Locate the cell with the specified text and output its (X, Y) center coordinate. 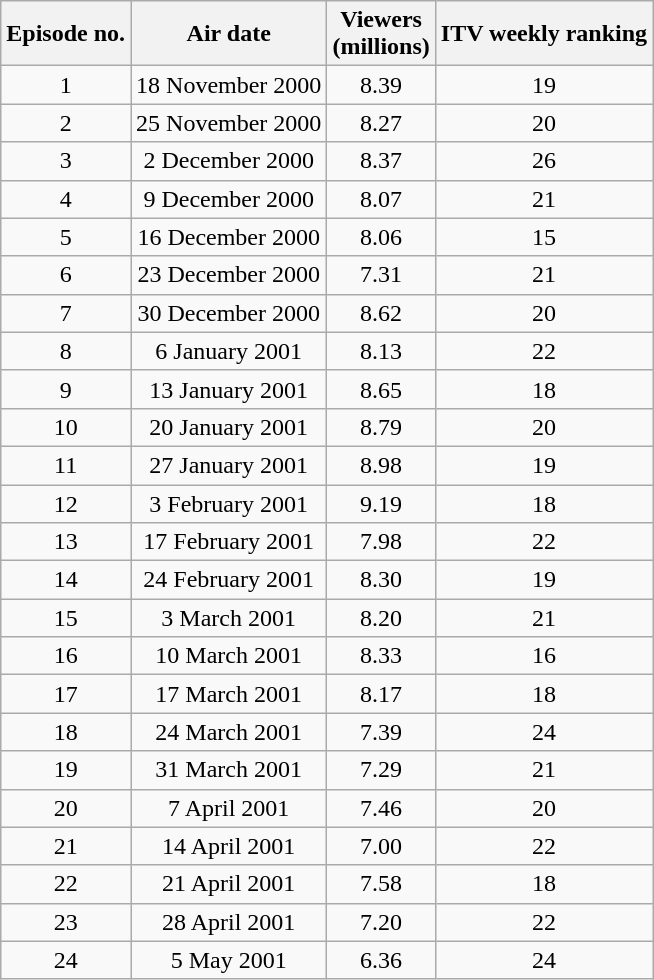
8.98 (381, 465)
24 February 2001 (229, 580)
8.17 (381, 694)
8.65 (381, 389)
12 (66, 503)
23 December 2000 (229, 275)
17 March 2001 (229, 694)
8.07 (381, 199)
13 (66, 542)
2 (66, 123)
18 November 2000 (229, 85)
13 January 2001 (229, 389)
14 (66, 580)
4 (66, 199)
Air date (229, 34)
24 March 2001 (229, 732)
9 (66, 389)
9 December 2000 (229, 199)
3 February 2001 (229, 503)
6.36 (381, 960)
7.46 (381, 808)
ITV weekly ranking (544, 34)
11 (66, 465)
7.00 (381, 846)
23 (66, 922)
8.13 (381, 351)
7 April 2001 (229, 808)
7.39 (381, 732)
10 March 2001 (229, 656)
5 (66, 237)
8.62 (381, 313)
7.98 (381, 542)
16 December 2000 (229, 237)
6 (66, 275)
31 March 2001 (229, 770)
8.27 (381, 123)
7.31 (381, 275)
10 (66, 427)
30 December 2000 (229, 313)
3 (66, 161)
5 May 2001 (229, 960)
20 January 2001 (229, 427)
9.19 (381, 503)
8.20 (381, 618)
7 (66, 313)
17 (66, 694)
7.20 (381, 922)
8.79 (381, 427)
28 April 2001 (229, 922)
Viewers(millions) (381, 34)
8.33 (381, 656)
3 March 2001 (229, 618)
8 (66, 351)
17 February 2001 (229, 542)
8.30 (381, 580)
8.06 (381, 237)
6 January 2001 (229, 351)
14 April 2001 (229, 846)
8.37 (381, 161)
8.39 (381, 85)
1 (66, 85)
25 November 2000 (229, 123)
7.58 (381, 884)
26 (544, 161)
2 December 2000 (229, 161)
7.29 (381, 770)
21 April 2001 (229, 884)
Episode no. (66, 34)
27 January 2001 (229, 465)
